For the text-containing cell, return its midpoint in [x, y] coordinate format. 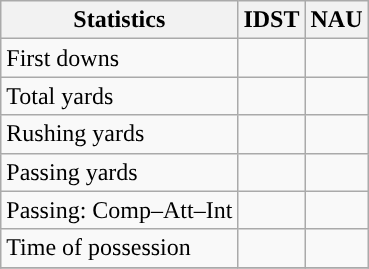
Total yards [120, 96]
Time of possession [120, 248]
NAU [336, 20]
IDST [272, 20]
Passing: Comp–Att–Int [120, 210]
First downs [120, 58]
Rushing yards [120, 134]
Statistics [120, 20]
Passing yards [120, 172]
